Provide the (X, Y) coordinate of the cell's center where the given text is located.  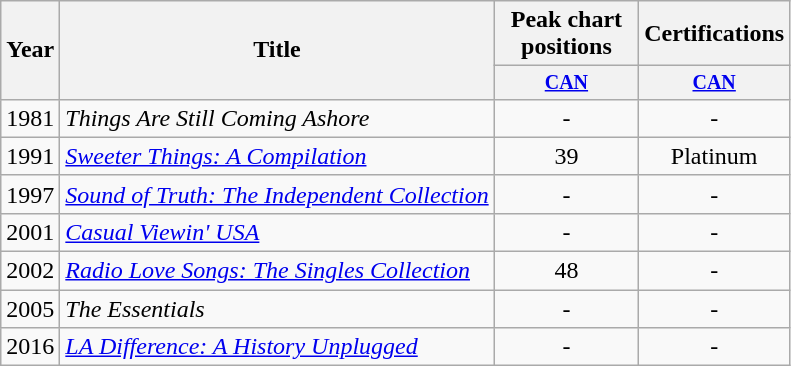
Things Are Still Coming Ashore (277, 118)
1981 (30, 118)
2002 (30, 271)
Casual Viewin' USA (277, 232)
Year (30, 50)
Platinum (714, 156)
Peak chart positions (566, 34)
LA Difference: A History Unplugged (277, 347)
Sound of Truth: The Independent Collection (277, 194)
48 (566, 271)
1991 (30, 156)
2001 (30, 232)
39 (566, 156)
Sweeter Things: A Compilation (277, 156)
2005 (30, 309)
Certifications (714, 34)
2016 (30, 347)
Radio Love Songs: The Singles Collection (277, 271)
1997 (30, 194)
The Essentials (277, 309)
Title (277, 50)
